Scan for the cell matching the given text and deliver its (x, y) coordinate at center. 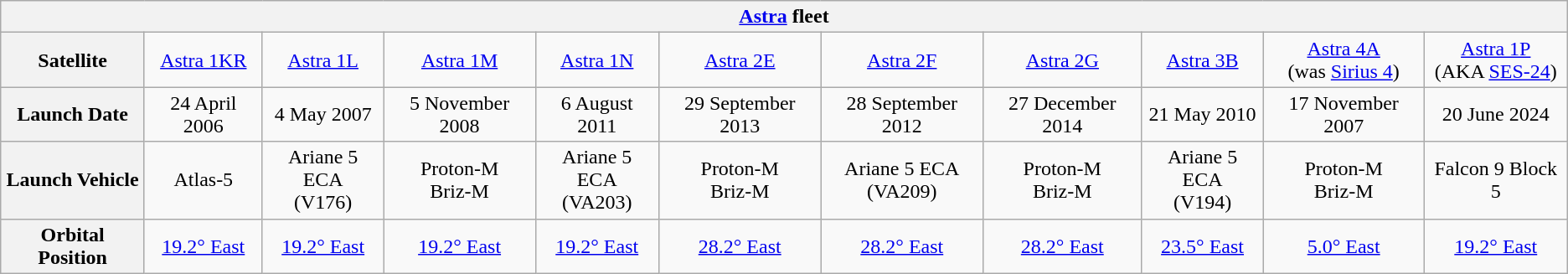
Ariane 5 ECA(VA203) (596, 180)
Astra 1N (596, 60)
Astra 4A(was Sirius 4) (1344, 60)
23.5° East (1203, 246)
5.0° East (1344, 246)
29 September 2013 (740, 114)
Astra 2E (740, 60)
Launch Date (73, 114)
Ariane 5 ECA(V194) (1203, 180)
Ariane 5 ECA(V176) (323, 180)
20 June 2024 (1496, 114)
Satellite (73, 60)
Astra 1KR (203, 60)
27 December 2014 (1063, 114)
Ariane 5 ECA(VA209) (902, 180)
5 November 2008 (459, 114)
28 September 2012 (902, 114)
Astra 1L (323, 60)
Orbital Position (73, 246)
21 May 2010 (1203, 114)
Astra 1P(AKA SES-24) (1496, 60)
Falcon 9 Block 5 (1496, 180)
Astra 2G (1063, 60)
6 August 2011 (596, 114)
17 November 2007 (1344, 114)
4 May 2007 (323, 114)
Astra 1M (459, 60)
Astra 3B (1203, 60)
Astra fleet (784, 17)
Launch Vehicle (73, 180)
24 April 2006 (203, 114)
Astra 2F (902, 60)
Atlas-5 (203, 180)
